Capture the cell that displays the provided text and extract its (X, Y) central coordinate. 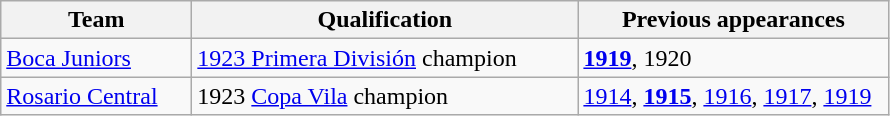
1919, 1920 (734, 58)
Previous appearances (734, 20)
Rosario Central (96, 96)
1923 Copa Vila champion (385, 96)
1923 Primera División champion (385, 58)
Boca Juniors (96, 58)
1914, 1915, 1916, 1917, 1919 (734, 96)
Team (96, 20)
Qualification (385, 20)
